Find where the given text appears and provide that cell's center as (X, Y) coordinate. 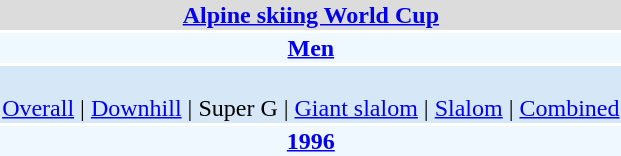
1996 (311, 141)
Overall | Downhill | Super G | Giant slalom | Slalom | Combined (311, 94)
Alpine skiing World Cup (311, 15)
Men (311, 48)
